Return the [x, y] coordinate for the center point of the cell that contains the specified text.  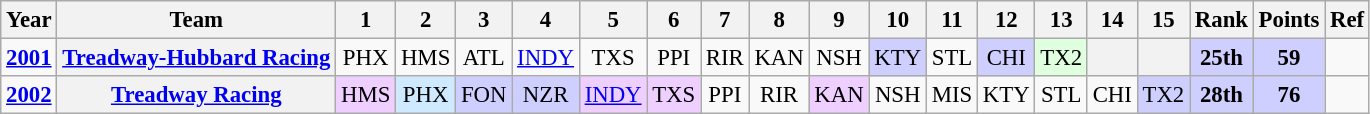
2 [426, 20]
2001 [29, 58]
2002 [29, 95]
76 [1288, 95]
59 [1288, 58]
FON [484, 95]
Points [1288, 20]
NZR [546, 95]
ATL [484, 58]
8 [779, 20]
11 [952, 20]
MIS [952, 95]
13 [1061, 20]
7 [726, 20]
6 [674, 20]
12 [1006, 20]
5 [613, 20]
Rank [1222, 20]
Ref [1348, 20]
14 [1112, 20]
15 [1163, 20]
25th [1222, 58]
Year [29, 20]
3 [484, 20]
28th [1222, 95]
9 [839, 20]
Team [196, 20]
Treadway Racing [196, 95]
Treadway-Hubbard Racing [196, 58]
1 [366, 20]
4 [546, 20]
10 [898, 20]
